Detect which cell encompasses the target text, then output its (x, y) center coordinate. 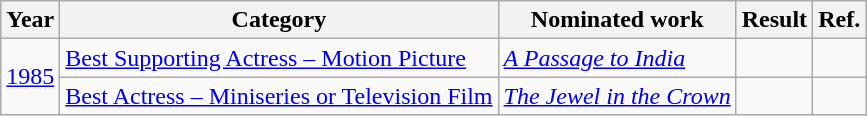
Ref. (840, 20)
1985 (30, 77)
Best Supporting Actress – Motion Picture (279, 58)
A Passage to India (617, 58)
Nominated work (617, 20)
Year (30, 20)
Best Actress – Miniseries or Television Film (279, 96)
Result (774, 20)
The Jewel in the Crown (617, 96)
Category (279, 20)
